Return (X, Y) of the center of cell containing provided text 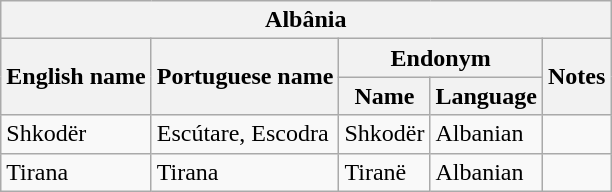
Notes (576, 77)
Name (384, 96)
Escútare, Escodra (245, 134)
Portuguese name (245, 77)
Tiranë (384, 172)
Albânia (306, 20)
English name (76, 77)
Language (486, 96)
Endonym (440, 58)
